Extract the [x, y] coordinate from the center of the cell holding the provided text.  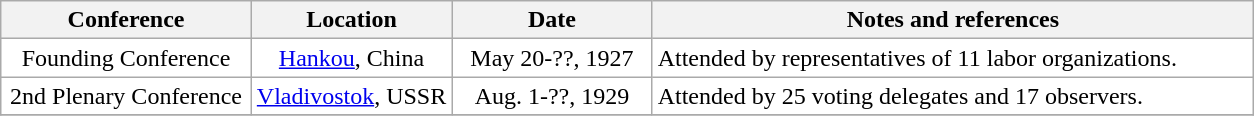
Attended by representatives of 11 labor organizations. [952, 58]
Location [351, 20]
Date [552, 20]
Notes and references [952, 20]
Hankou, China [351, 58]
Founding Conference [126, 58]
May 20-??, 1927 [552, 58]
Attended by 25 voting delegates and 17 observers. [952, 96]
2nd Plenary Conference [126, 96]
Conference [126, 20]
Aug. 1-??, 1929 [552, 96]
Vladivostok, USSR [351, 96]
